Return (X, Y) of the center of cell containing provided text 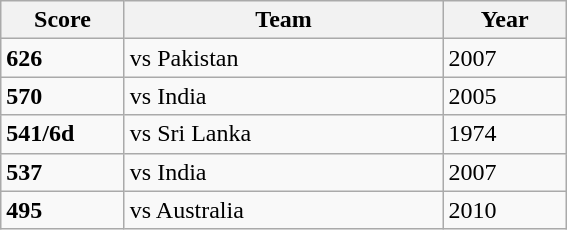
vs Australia (284, 210)
Score (63, 20)
vs Pakistan (284, 58)
Team (284, 20)
vs Sri Lanka (284, 134)
570 (63, 96)
495 (63, 210)
Year (505, 20)
1974 (505, 134)
537 (63, 172)
541/6d (63, 134)
2005 (505, 96)
2010 (505, 210)
626 (63, 58)
